Provide the [X, Y] coordinate of the cell's center where the given text is located.  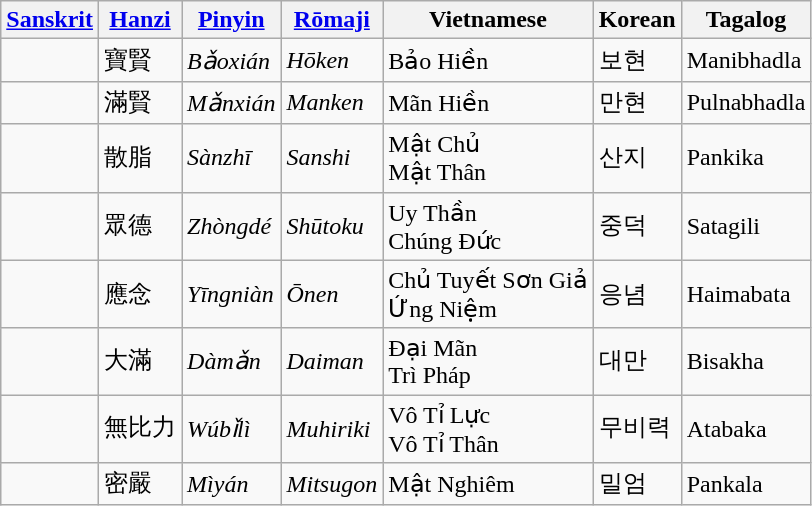
Satagili [746, 226]
Chủ Tuyết Sơn GiảỨng Niệm [488, 294]
산지 [637, 158]
Muhiriki [332, 429]
Hanzi [140, 20]
Bảo Hiền [488, 60]
Sànzhī [232, 158]
Bǎoxián [232, 60]
Shūtoku [332, 226]
보현 [637, 60]
Manibhadla [746, 60]
Đại MãnTrì Pháp [488, 362]
Yīngniàn [232, 294]
Mìyán [232, 484]
Zhòngdé [232, 226]
Haimabata [746, 294]
散脂 [140, 158]
大滿 [140, 362]
Pinyin [232, 20]
Pulnabhadla [746, 102]
寶賢 [140, 60]
Mật ChủMật Thân [488, 158]
Mật Nghiêm [488, 484]
Ōnen [332, 294]
만현 [637, 102]
無比力 [140, 429]
Tagalog [746, 20]
응념 [637, 294]
Vô Tỉ LựcVô Tỉ Thân [488, 429]
중덕 [637, 226]
Mitsugon [332, 484]
Daiman [332, 362]
Mãn Hiền [488, 102]
滿賢 [140, 102]
Sanskrit [50, 20]
Pankala [746, 484]
Mǎnxián [232, 102]
應念 [140, 294]
Atabaka [746, 429]
Sanshi [332, 158]
Wúbǐlì [232, 429]
Manken [332, 102]
Korean [637, 20]
Rōmaji [332, 20]
Pankika [746, 158]
Hōken [332, 60]
Vietnamese [488, 20]
Uy ThầnChúng Đức [488, 226]
무비력 [637, 429]
密嚴 [140, 484]
밀엄 [637, 484]
Dàmǎn [232, 362]
Bisakha [746, 362]
眾德 [140, 226]
대만 [637, 362]
